Determine the [X, Y] coordinate at the center of the cell enclosing the given text.  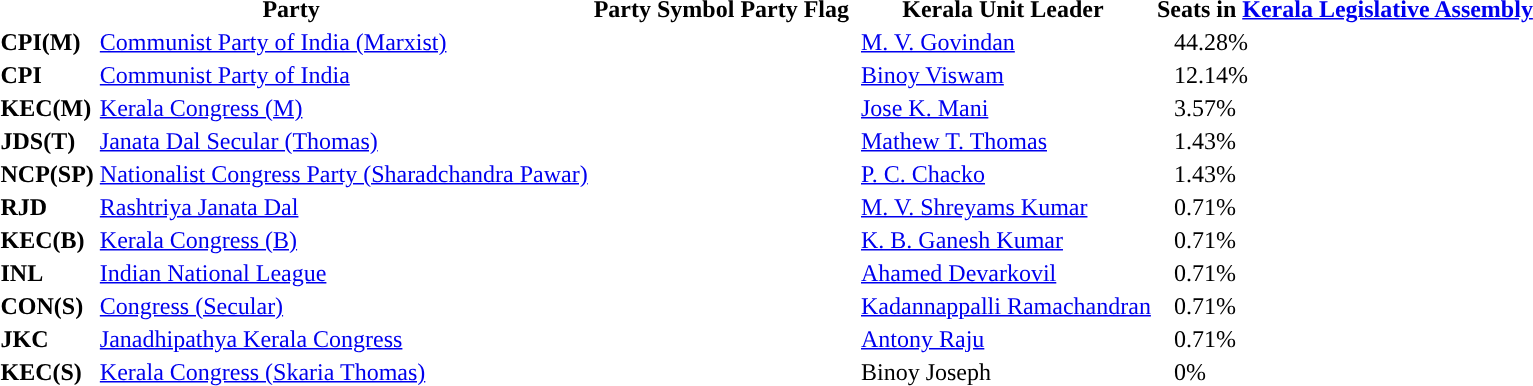
Kerala Congress (M) [344, 108]
Ahamed Devarkovil [1006, 273]
Nationalist Congress Party (Sharadchandra Pawar) [344, 174]
K. B. Ganesh Kumar [1006, 240]
P. C. Chacko [1006, 174]
Kerala Congress (B) [344, 240]
Antony Raju [1006, 339]
Binoy Viswam [1006, 75]
Janadhipathya Kerala Congress [344, 339]
Mathew T. Thomas [1006, 141]
Communist Party of India [344, 75]
Communist Party of India (Marxist) [344, 42]
M. V. Shreyams Kumar [1006, 207]
Indian National League [344, 273]
Kadannappalli Ramachandran [1006, 306]
Rashtriya Janata Dal [344, 207]
Janata Dal Secular (Thomas) [344, 141]
Congress (Secular) [344, 306]
Jose K. Mani [1006, 108]
M. V. Govindan [1006, 42]
